Extract the [X, Y] coordinate from the center of the cell holding the provided text.  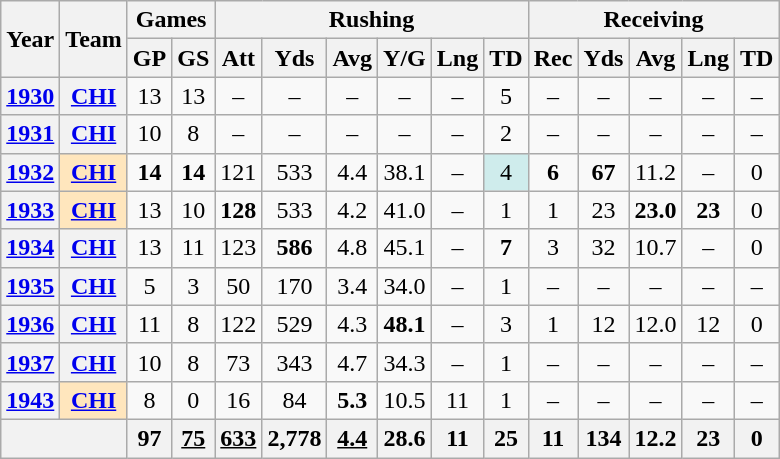
23.0 [656, 210]
1932 [30, 172]
97 [149, 438]
75 [194, 438]
GP [149, 58]
Rec [553, 58]
123 [238, 248]
1943 [30, 400]
5.3 [352, 400]
4.2 [352, 210]
48.1 [405, 324]
2 [506, 134]
34.0 [405, 286]
34.3 [405, 362]
586 [294, 248]
67 [604, 172]
121 [238, 172]
32 [604, 248]
4 [506, 172]
1937 [30, 362]
73 [238, 362]
50 [238, 286]
1933 [30, 210]
633 [238, 438]
Rushing [372, 20]
128 [238, 210]
6 [553, 172]
Y/G [405, 58]
343 [294, 362]
134 [604, 438]
1935 [30, 286]
1936 [30, 324]
12.2 [656, 438]
170 [294, 286]
4.3 [352, 324]
84 [294, 400]
16 [238, 400]
Year [30, 39]
529 [294, 324]
4.8 [352, 248]
2,778 [294, 438]
Att [238, 58]
4.7 [352, 362]
25 [506, 438]
10.5 [405, 400]
1931 [30, 134]
Receiving [654, 20]
11.2 [656, 172]
Team [94, 39]
45.1 [405, 248]
28.6 [405, 438]
12.0 [656, 324]
1934 [30, 248]
7 [506, 248]
41.0 [405, 210]
3.4 [352, 286]
38.1 [405, 172]
1930 [30, 96]
GS [194, 58]
Games [170, 20]
10.7 [656, 248]
122 [238, 324]
